Detect which cell encompasses the target text, then output its (x, y) center coordinate. 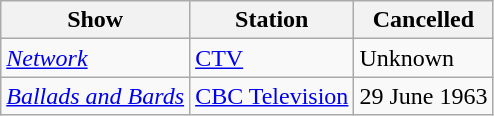
CBC Television (272, 96)
Ballads and Bards (96, 96)
Network (96, 58)
Cancelled (424, 20)
CTV (272, 58)
29 June 1963 (424, 96)
Unknown (424, 58)
Station (272, 20)
Show (96, 20)
